Capture the cell that displays the provided text and extract its (x, y) central coordinate. 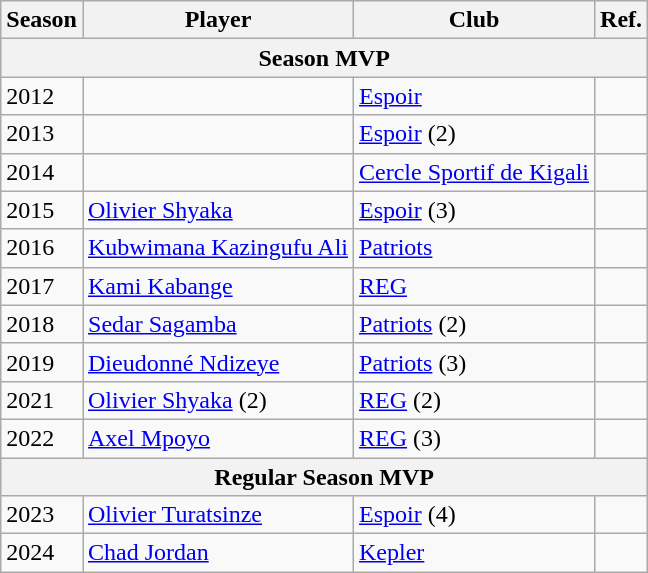
2014 (42, 172)
REG (2) (474, 400)
Dieudonné Ndizeye (218, 362)
2018 (42, 324)
Sedar Sagamba (218, 324)
REG (3) (474, 438)
Ref. (622, 20)
2015 (42, 210)
Espoir (3) (474, 210)
REG (474, 286)
Kubwimana Kazingufu Ali (218, 248)
2012 (42, 96)
Olivier Shyaka (218, 210)
Espoir (4) (474, 515)
Olivier Shyaka (2) (218, 400)
Club (474, 20)
2019 (42, 362)
Player (218, 20)
Espoir (474, 96)
Season MVP (324, 58)
2013 (42, 134)
Patriots (474, 248)
Patriots (3) (474, 362)
Espoir (2) (474, 134)
Kami Kabange (218, 286)
Regular Season MVP (324, 477)
2023 (42, 515)
2024 (42, 553)
2016 (42, 248)
Season (42, 20)
2021 (42, 400)
Olivier Turatsinze (218, 515)
Patriots (2) (474, 324)
Axel Mpoyo (218, 438)
Cercle Sportif de Kigali (474, 172)
2022 (42, 438)
2017 (42, 286)
Kepler (474, 553)
Chad Jordan (218, 553)
